Scan for the cell matching the given text and deliver its (X, Y) coordinate at center. 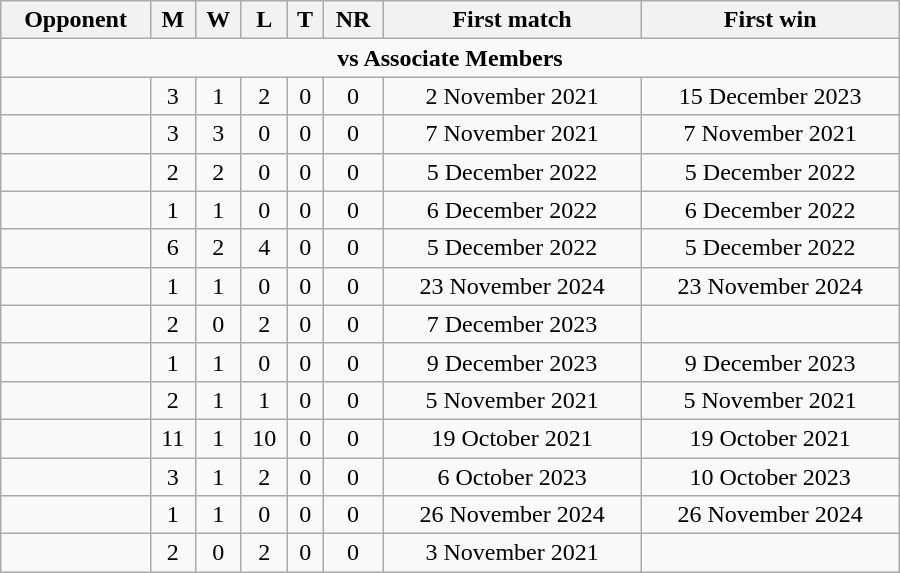
2 November 2021 (512, 96)
First win (770, 20)
7 December 2023 (512, 324)
NR (353, 20)
W (218, 20)
11 (172, 438)
15 December 2023 (770, 96)
4 (264, 248)
vs Associate Members (450, 58)
First match (512, 20)
10 (264, 438)
3 November 2021 (512, 553)
T (305, 20)
6 (172, 248)
10 October 2023 (770, 477)
Opponent (76, 20)
6 October 2023 (512, 477)
L (264, 20)
M (172, 20)
